Detect which cell encompasses the target text, then output its [X, Y] center coordinate. 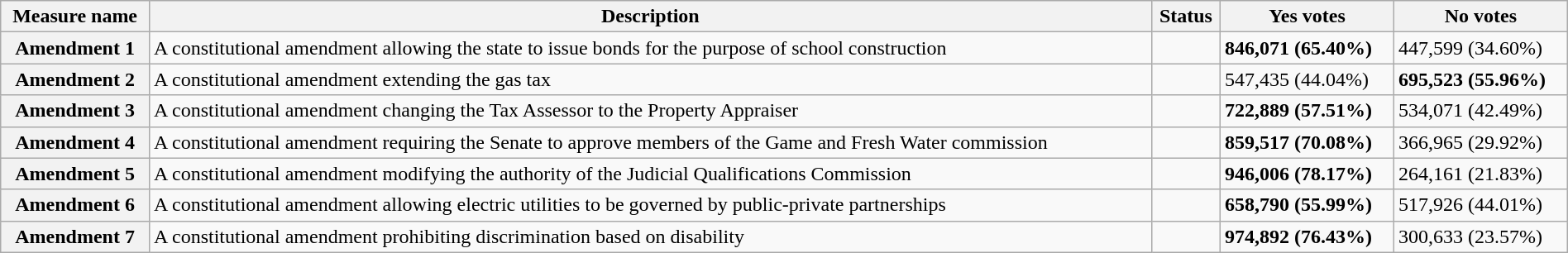
Yes votes [1307, 17]
A constitutional amendment modifying the authority of the Judicial Qualifications Commission [650, 174]
722,889 (57.51%) [1307, 111]
Amendment 5 [75, 174]
547,435 (44.04%) [1307, 79]
Amendment 1 [75, 48]
Status [1186, 17]
A constitutional amendment changing the Tax Assessor to the Property Appraiser [650, 111]
366,965 (29.92%) [1480, 142]
A constitutional amendment requiring the Senate to approve members of the Game and Fresh Water commission [650, 142]
Measure name [75, 17]
946,006 (78.17%) [1307, 174]
Amendment 2 [75, 79]
A constitutional amendment extending the gas tax [650, 79]
974,892 (76.43%) [1307, 236]
Amendment 3 [75, 111]
Description [650, 17]
846,071 (65.40%) [1307, 48]
534,071 (42.49%) [1480, 111]
A constitutional amendment allowing electric utilities to be governed by public-private partnerships [650, 205]
Amendment 6 [75, 205]
447,599 (34.60%) [1480, 48]
517,926 (44.01%) [1480, 205]
No votes [1480, 17]
Amendment 7 [75, 236]
300,633 (23.57%) [1480, 236]
A constitutional amendment allowing the state to issue bonds for the purpose of school construction [650, 48]
658,790 (55.99%) [1307, 205]
Amendment 4 [75, 142]
264,161 (21.83%) [1480, 174]
A constitutional amendment prohibiting discrimination based on disability [650, 236]
859,517 (70.08%) [1307, 142]
695,523 (55.96%) [1480, 79]
